Output the (X, Y) coordinate of the center of the cell containing the given text.  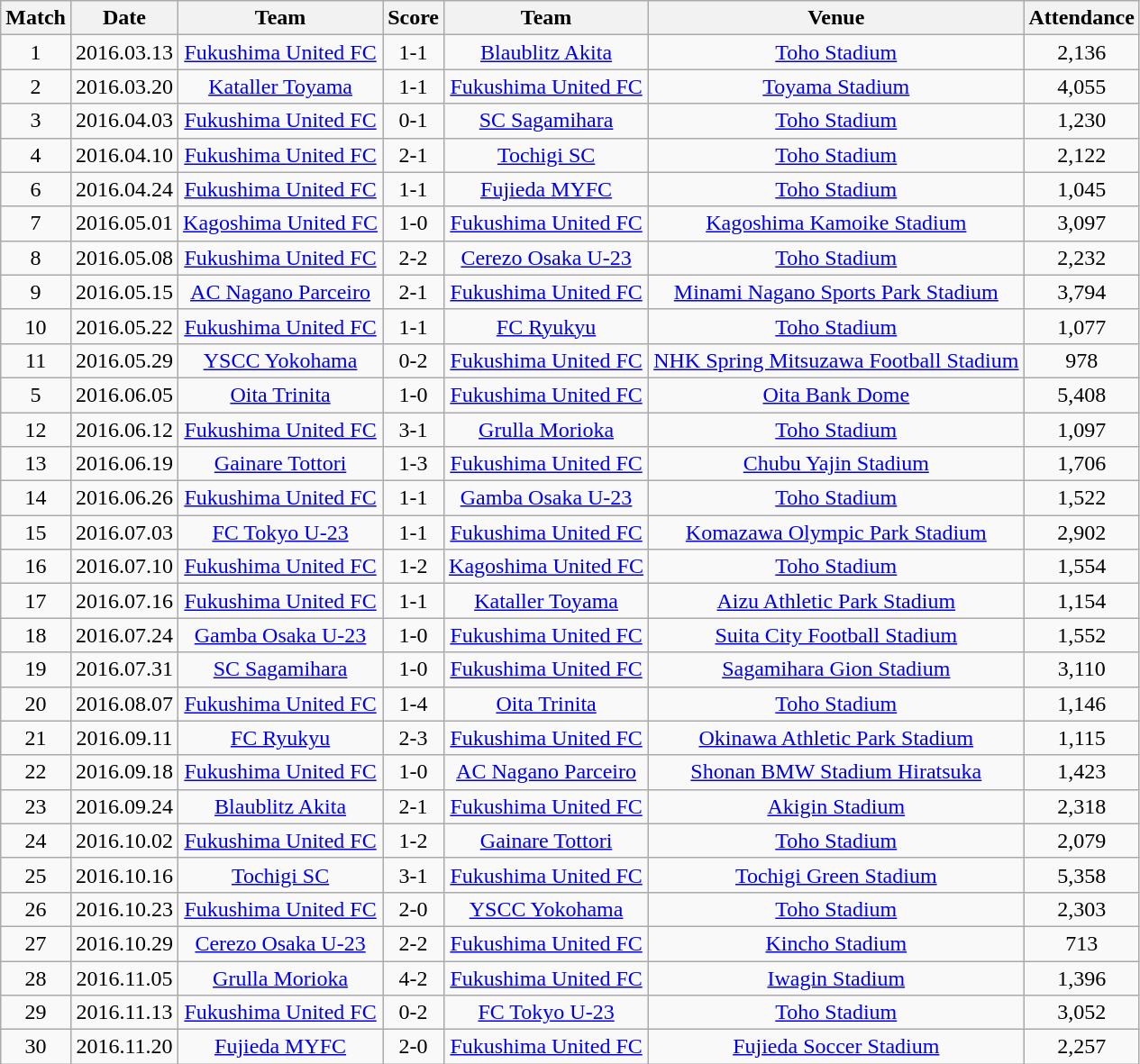
1,097 (1081, 430)
2016.07.24 (124, 635)
16 (36, 567)
6 (36, 189)
2016.03.13 (124, 52)
1,522 (1081, 498)
2-3 (414, 738)
2016.09.18 (124, 772)
11 (36, 360)
1,115 (1081, 738)
3,052 (1081, 1013)
2016.05.22 (124, 326)
28 (36, 978)
Aizu Athletic Park Stadium (836, 601)
2016.10.29 (124, 943)
26 (36, 909)
17 (36, 601)
Sagamihara Gion Stadium (836, 669)
24 (36, 841)
1,706 (1081, 464)
2,122 (1081, 155)
4 (36, 155)
Shonan BMW Stadium Hiratsuka (836, 772)
2016.05.15 (124, 292)
2 (36, 86)
Iwagin Stadium (836, 978)
2016.09.24 (124, 806)
2016.07.16 (124, 601)
19 (36, 669)
1,146 (1081, 704)
8 (36, 258)
Suita City Football Stadium (836, 635)
2,257 (1081, 1047)
2016.11.05 (124, 978)
23 (36, 806)
20 (36, 704)
1,154 (1081, 601)
1 (36, 52)
2,318 (1081, 806)
2016.11.20 (124, 1047)
2016.11.13 (124, 1013)
12 (36, 430)
Chubu Yajin Stadium (836, 464)
2016.04.03 (124, 121)
15 (36, 532)
7 (36, 223)
2016.10.23 (124, 909)
1,396 (1081, 978)
27 (36, 943)
1,423 (1081, 772)
2,303 (1081, 909)
22 (36, 772)
1-3 (414, 464)
21 (36, 738)
3,097 (1081, 223)
2,902 (1081, 532)
5,408 (1081, 395)
3,110 (1081, 669)
2016.05.29 (124, 360)
2016.07.03 (124, 532)
10 (36, 326)
14 (36, 498)
2016.10.16 (124, 875)
713 (1081, 943)
9 (36, 292)
5 (36, 395)
978 (1081, 360)
Oita Bank Dome (836, 395)
1,077 (1081, 326)
Komazawa Olympic Park Stadium (836, 532)
13 (36, 464)
2,232 (1081, 258)
2016.06.19 (124, 464)
2016.07.10 (124, 567)
2016.06.05 (124, 395)
Kincho Stadium (836, 943)
1,230 (1081, 121)
2016.10.02 (124, 841)
4-2 (414, 978)
2,136 (1081, 52)
1,554 (1081, 567)
Date (124, 18)
18 (36, 635)
1,552 (1081, 635)
3,794 (1081, 292)
2016.08.07 (124, 704)
1,045 (1081, 189)
5,358 (1081, 875)
Attendance (1081, 18)
25 (36, 875)
29 (36, 1013)
2016.09.11 (124, 738)
3 (36, 121)
4,055 (1081, 86)
Akigin Stadium (836, 806)
2016.06.26 (124, 498)
2016.03.20 (124, 86)
Venue (836, 18)
2016.06.12 (124, 430)
Fujieda Soccer Stadium (836, 1047)
Okinawa Athletic Park Stadium (836, 738)
Match (36, 18)
Kagoshima Kamoike Stadium (836, 223)
NHK Spring Mitsuzawa Football Stadium (836, 360)
Toyama Stadium (836, 86)
2016.05.01 (124, 223)
0-1 (414, 121)
1-4 (414, 704)
2016.04.10 (124, 155)
2,079 (1081, 841)
2016.07.31 (124, 669)
30 (36, 1047)
Minami Nagano Sports Park Stadium (836, 292)
Tochigi Green Stadium (836, 875)
2016.04.24 (124, 189)
Score (414, 18)
2016.05.08 (124, 258)
